Locate the cell with the specified text and output its (X, Y) center coordinate. 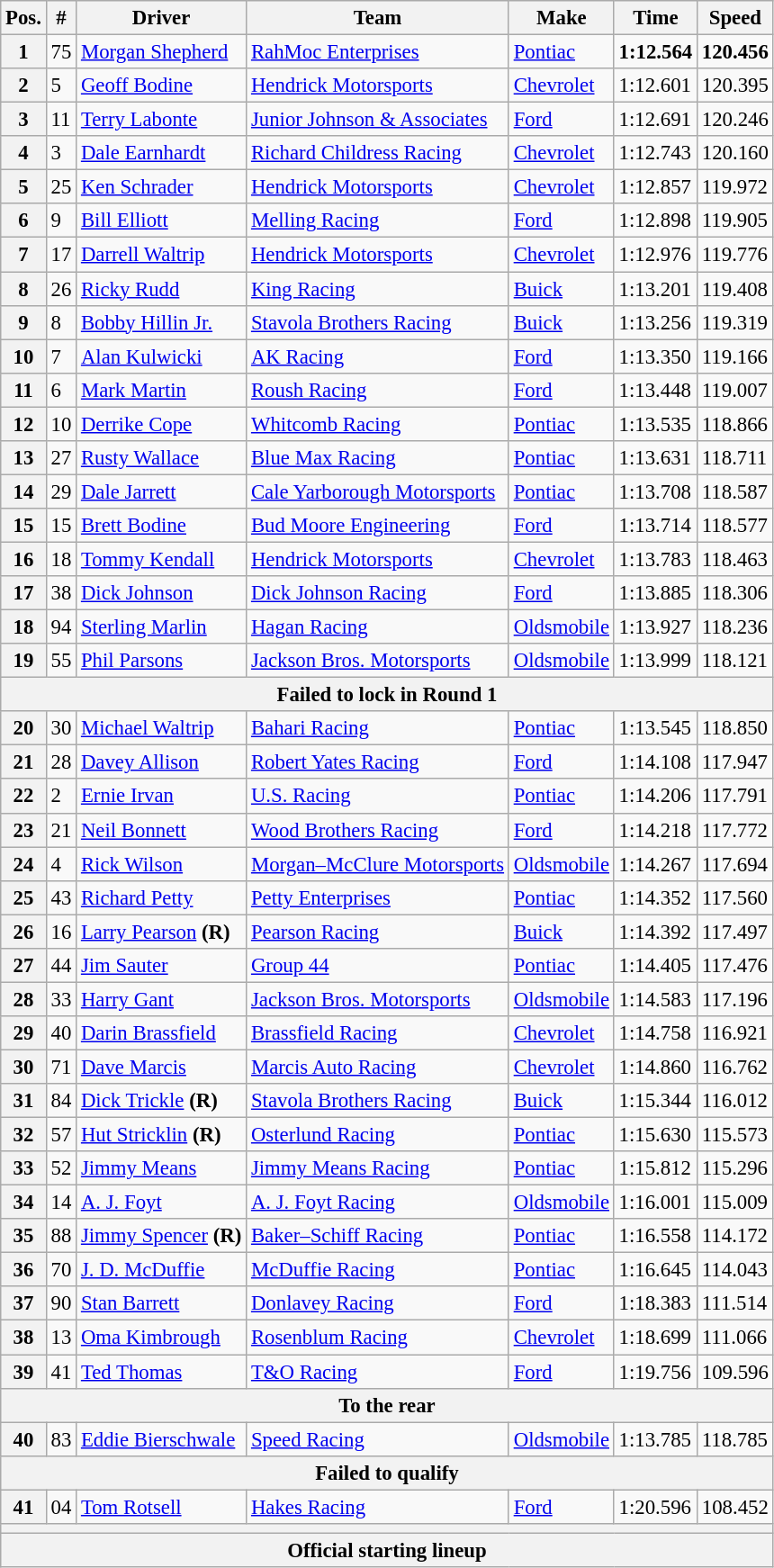
1:13.783 (655, 559)
116.921 (736, 1033)
1:14.218 (655, 830)
1:13.256 (655, 322)
1:13.999 (655, 661)
Jimmy Means (162, 1168)
1:15.812 (655, 1168)
118.121 (736, 661)
Whitcomb Racing (378, 424)
1:13.785 (655, 1439)
1:13.885 (655, 593)
Pearson Racing (378, 932)
34 (23, 1203)
Pos. (23, 18)
114.043 (736, 1270)
Dale Earnhardt (162, 153)
Phil Parsons (162, 661)
1:19.756 (655, 1372)
04 (61, 1507)
Junior Johnson & Associates (378, 120)
Donlavey Racing (378, 1304)
116.762 (736, 1067)
To the rear (387, 1405)
A. J. Foyt Racing (378, 1203)
1:14.267 (655, 864)
120.246 (736, 120)
Alan Kulwicki (162, 356)
71 (61, 1067)
King Racing (378, 289)
37 (23, 1304)
119.776 (736, 255)
1 (23, 52)
Time (655, 18)
Dale Jarrett (162, 491)
Bobby Hillin Jr. (162, 322)
44 (61, 966)
1:14.206 (655, 797)
McDuffie Racing (378, 1270)
1:18.383 (655, 1304)
118.236 (736, 627)
90 (61, 1304)
117.196 (736, 999)
70 (61, 1270)
1:16.001 (655, 1203)
1:12.743 (655, 153)
23 (23, 830)
Geoff Bodine (162, 86)
Morgan–McClure Motorsports (378, 864)
119.007 (736, 390)
Richard Childress Racing (378, 153)
120.456 (736, 52)
Jim Sauter (162, 966)
Davey Allison (162, 762)
84 (61, 1101)
1:13.448 (655, 390)
Neil Bonnett (162, 830)
43 (61, 897)
109.596 (736, 1372)
1:14.405 (655, 966)
117.560 (736, 897)
32 (23, 1135)
83 (61, 1439)
Morgan Shepherd (162, 52)
118.577 (736, 526)
1:13.201 (655, 289)
Hakes Racing (378, 1507)
AK Racing (378, 356)
Group 44 (378, 966)
Eddie Bierschwale (162, 1439)
36 (23, 1270)
Dick Trickle (R) (162, 1101)
Osterlund Racing (378, 1135)
20 (23, 728)
Tom Rotsell (162, 1507)
Wood Brothers Racing (378, 830)
U.S. Racing (378, 797)
117.791 (736, 797)
1:15.630 (655, 1135)
1:14.108 (655, 762)
Blue Max Racing (378, 458)
Brassfield Racing (378, 1033)
Larry Pearson (R) (162, 932)
115.009 (736, 1203)
A. J. Foyt (162, 1203)
1:14.758 (655, 1033)
117.476 (736, 966)
Sterling Marlin (162, 627)
Baker–Schiff Racing (378, 1236)
Rusty Wallace (162, 458)
# (61, 18)
1:13.927 (655, 627)
118.587 (736, 491)
Ricky Rudd (162, 289)
118.785 (736, 1439)
1:15.344 (655, 1101)
Bahari Racing (378, 728)
1:18.699 (655, 1338)
Mark Martin (162, 390)
39 (23, 1372)
57 (61, 1135)
120.395 (736, 86)
119.905 (736, 221)
114.172 (736, 1236)
1:14.583 (655, 999)
Official starting lineup (387, 1550)
1:13.545 (655, 728)
88 (61, 1236)
Darin Brassfield (162, 1033)
Dick Johnson (162, 593)
115.573 (736, 1135)
119.166 (736, 356)
Speed Racing (378, 1439)
Ernie Irvan (162, 797)
Tommy Kendall (162, 559)
118.866 (736, 424)
Failed to qualify (387, 1473)
111.066 (736, 1338)
1:12.691 (655, 120)
1:14.860 (655, 1067)
1:20.596 (655, 1507)
1:13.350 (655, 356)
RahMoc Enterprises (378, 52)
1:12.601 (655, 86)
120.160 (736, 153)
Richard Petty (162, 897)
1:13.714 (655, 526)
19 (23, 661)
108.452 (736, 1507)
1:12.564 (655, 52)
118.463 (736, 559)
1:14.392 (655, 932)
Rick Wilson (162, 864)
Petty Enterprises (378, 897)
Bud Moore Engineering (378, 526)
Dick Johnson Racing (378, 593)
Cale Yarborough Motorsports (378, 491)
118.850 (736, 728)
1:14.352 (655, 897)
31 (23, 1101)
119.319 (736, 322)
35 (23, 1236)
Dave Marcis (162, 1067)
118.306 (736, 593)
116.012 (736, 1101)
24 (23, 864)
Terry Labonte (162, 120)
Michael Waltrip (162, 728)
Robert Yates Racing (378, 762)
Marcis Auto Racing (378, 1067)
Darrell Waltrip (162, 255)
Roush Racing (378, 390)
117.694 (736, 864)
1:16.558 (655, 1236)
Jimmy Means Racing (378, 1168)
117.947 (736, 762)
52 (61, 1168)
Stan Barrett (162, 1304)
1:12.857 (655, 187)
22 (23, 797)
T&O Racing (378, 1372)
1:13.631 (655, 458)
111.514 (736, 1304)
Harry Gant (162, 999)
Speed (736, 18)
12 (23, 424)
94 (61, 627)
115.296 (736, 1168)
119.408 (736, 289)
J. D. McDuffie (162, 1270)
Hagan Racing (378, 627)
1:13.708 (655, 491)
118.711 (736, 458)
Ted Thomas (162, 1372)
117.497 (736, 932)
Failed to lock in Round 1 (387, 695)
Derrike Cope (162, 424)
117.772 (736, 830)
Melling Racing (378, 221)
75 (61, 52)
Driver (162, 18)
Team (378, 18)
55 (61, 661)
Jimmy Spencer (R) (162, 1236)
Oma Kimbrough (162, 1338)
Bill Elliott (162, 221)
Make (562, 18)
Rosenblum Racing (378, 1338)
Ken Schrader (162, 187)
119.972 (736, 187)
1:12.976 (655, 255)
1:13.535 (655, 424)
1:16.645 (655, 1270)
Hut Stricklin (R) (162, 1135)
Brett Bodine (162, 526)
1:12.898 (655, 221)
